For the text-containing cell, return its midpoint in [X, Y] coordinate format. 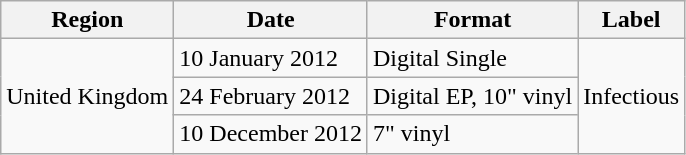
Region [88, 20]
Format [472, 20]
United Kingdom [88, 96]
Date [271, 20]
10 December 2012 [271, 134]
Digital Single [472, 58]
Infectious [632, 96]
Label [632, 20]
Digital EP, 10" vinyl [472, 96]
7" vinyl [472, 134]
24 February 2012 [271, 96]
10 January 2012 [271, 58]
